For the text-containing cell, return its midpoint in [X, Y] coordinate format. 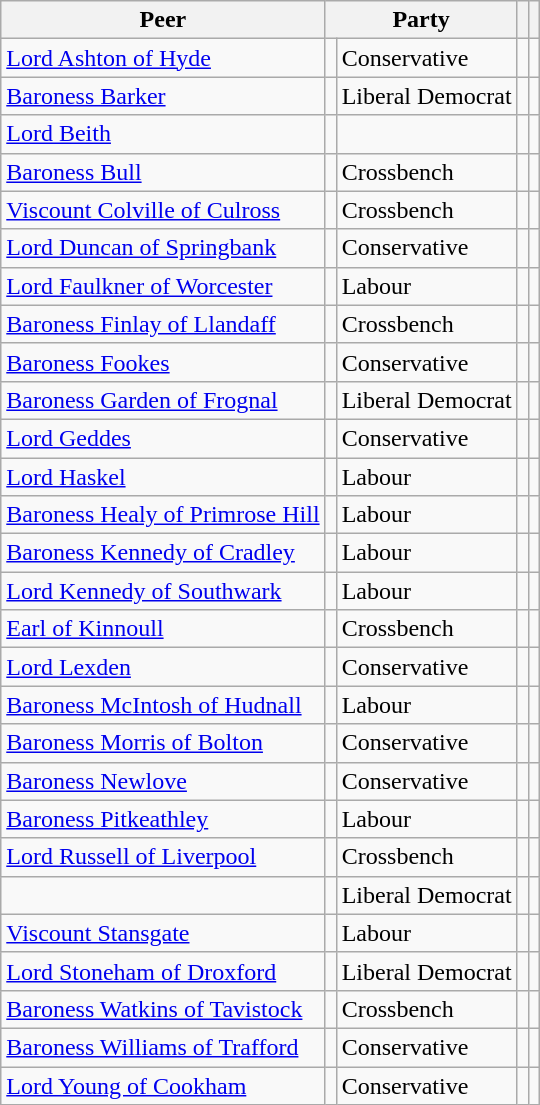
Baroness Morris of Bolton [163, 743]
Lord Geddes [163, 438]
Lord Lexden [163, 667]
Peer [163, 20]
Baroness Barker [163, 96]
Lord Russell of Liverpool [163, 857]
Lord Beith [163, 134]
Lord Stoneham of Droxford [163, 971]
Lord Young of Cookham [163, 1085]
Baroness Pitkeathley [163, 819]
Lord Duncan of Springbank [163, 248]
Baroness Kennedy of Cradley [163, 553]
Party [421, 20]
Baroness Finlay of Llandaff [163, 324]
Earl of Kinnoull [163, 629]
Lord Ashton of Hyde [163, 58]
Lord Faulkner of Worcester [163, 286]
Baroness Williams of Trafford [163, 1047]
Baroness McIntosh of Hudnall [163, 705]
Viscount Colville of Culross [163, 210]
Viscount Stansgate [163, 933]
Lord Kennedy of Southwark [163, 591]
Baroness Newlove [163, 781]
Baroness Fookes [163, 362]
Baroness Healy of Primrose Hill [163, 515]
Baroness Watkins of Tavistock [163, 1009]
Baroness Garden of Frognal [163, 400]
Baroness Bull [163, 172]
Lord Haskel [163, 477]
